Scan for the cell matching the given text and deliver its (x, y) coordinate at center. 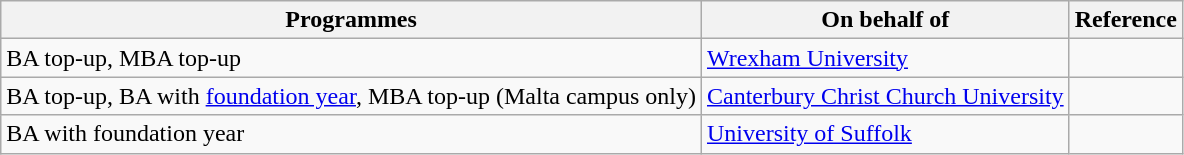
Wrexham University (885, 58)
Canterbury Christ Church University (885, 96)
BA top-up, BA with foundation year, MBA top-up (Malta campus only) (352, 96)
On behalf of (885, 20)
BA top-up, MBA top-up (352, 58)
Programmes (352, 20)
University of Suffolk (885, 134)
Reference (1126, 20)
BA with foundation year (352, 134)
